For the text-containing cell, return its midpoint in [x, y] coordinate format. 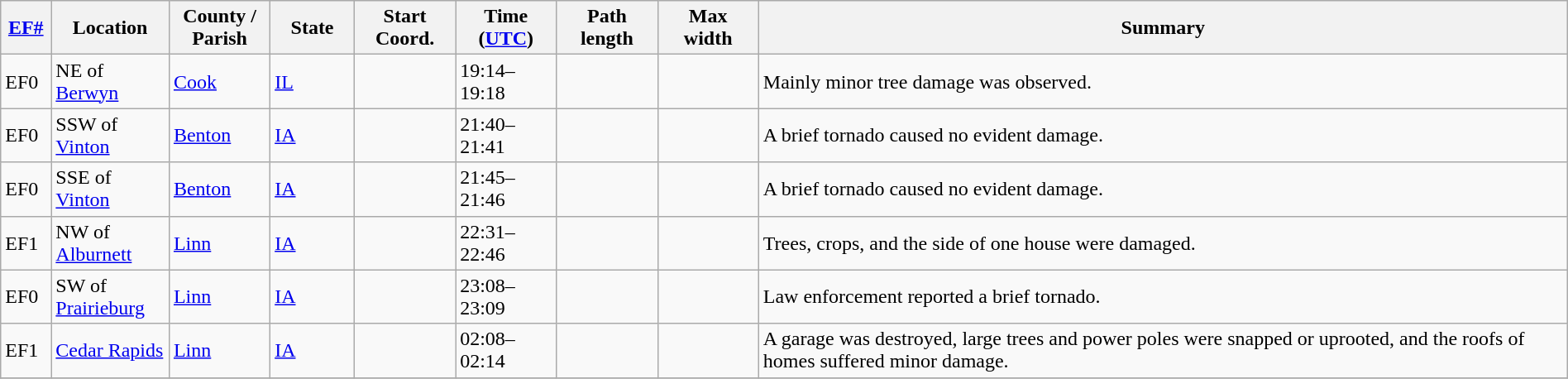
Start Coord. [404, 28]
IL [313, 81]
Time (UTC) [506, 28]
23:08–23:09 [506, 296]
SW of Prairieburg [111, 296]
State [313, 28]
Mainly minor tree damage was observed. [1163, 81]
SSW of Vinton [111, 136]
A garage was destroyed, large trees and power poles were snapped or uprooted, and the roofs of homes suffered minor damage. [1163, 351]
Law enforcement reported a brief tornado. [1163, 296]
22:31–22:46 [506, 243]
Max width [708, 28]
Cook [219, 81]
SSE of Vinton [111, 189]
Location [111, 28]
Cedar Rapids [111, 351]
NW of Alburnett [111, 243]
EF# [26, 28]
Summary [1163, 28]
21:40–21:41 [506, 136]
21:45–21:46 [506, 189]
NE of Berwyn [111, 81]
19:14–19:18 [506, 81]
County / Parish [219, 28]
Path length [607, 28]
02:08–02:14 [506, 351]
Trees, crops, and the side of one house were damaged. [1163, 243]
